Detect which cell encompasses the target text, then output its [X, Y] center coordinate. 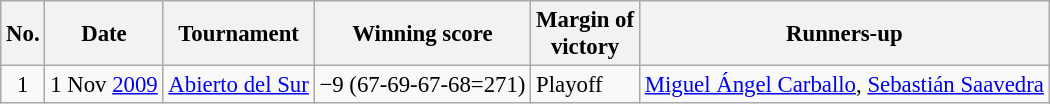
Miguel Ángel Carballo, Sebastián Saavedra [844, 85]
Playoff [586, 85]
Abierto del Sur [238, 85]
Date [104, 34]
Winning score [422, 34]
−9 (67-69-67-68=271) [422, 85]
1 Nov 2009 [104, 85]
Margin ofvictory [586, 34]
Tournament [238, 34]
1 [23, 85]
No. [23, 34]
Runners-up [844, 34]
